Locate the cell with the specified text and output its [X, Y] center coordinate. 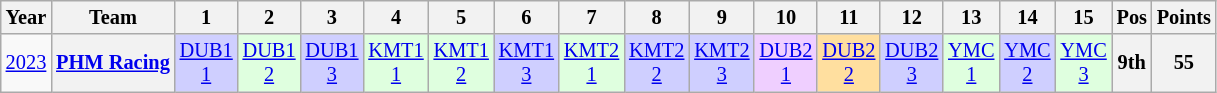
15 [1083, 17]
7 [592, 17]
DUB12 [270, 63]
2023 [26, 63]
11 [848, 17]
KMT12 [462, 63]
3 [332, 17]
55 [1184, 63]
Year [26, 17]
9th [1132, 63]
DUB23 [912, 63]
9 [722, 17]
KMT13 [526, 63]
Team [112, 17]
PHM Racing [112, 63]
4 [396, 17]
DUB21 [786, 63]
YMC2 [1027, 63]
8 [656, 17]
KMT11 [396, 63]
12 [912, 17]
DUB13 [332, 63]
KMT21 [592, 63]
14 [1027, 17]
1 [206, 17]
13 [971, 17]
Pos [1132, 17]
Points [1184, 17]
KMT22 [656, 63]
6 [526, 17]
5 [462, 17]
10 [786, 17]
KMT23 [722, 63]
DUB11 [206, 63]
YMC1 [971, 63]
2 [270, 17]
DUB22 [848, 63]
YMC3 [1083, 63]
